Detect which cell encompasses the target text, then output its (X, Y) center coordinate. 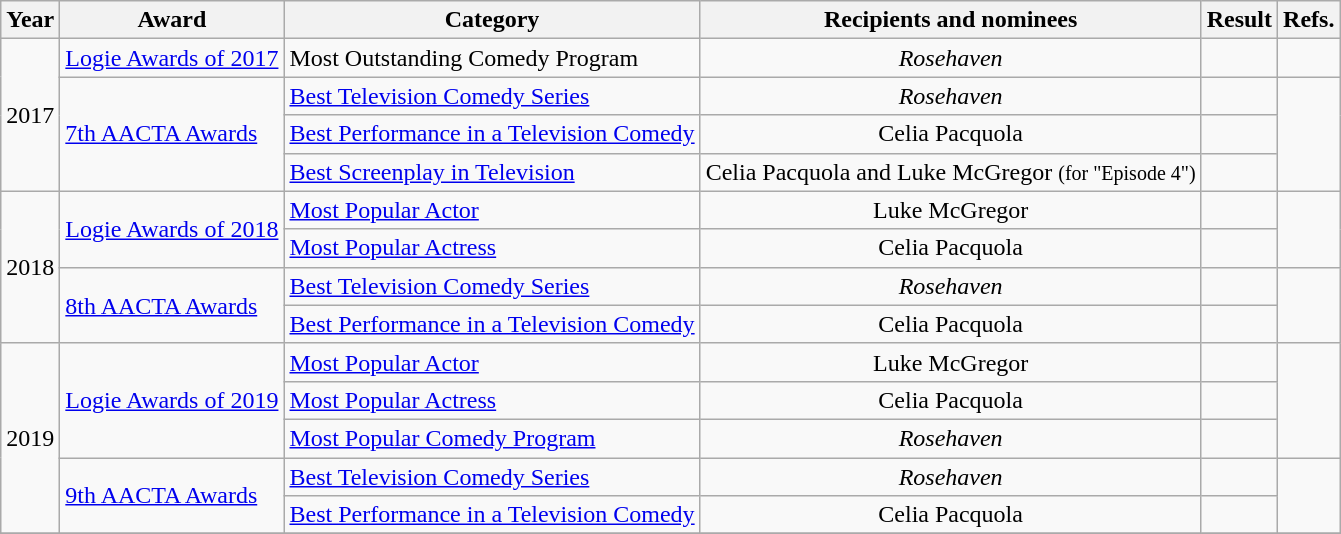
Award (172, 20)
Most Popular Comedy Program (492, 438)
Logie Awards of 2018 (172, 229)
Result (1239, 20)
8th AACTA Awards (172, 305)
9th AACTA Awards (172, 496)
Logie Awards of 2019 (172, 400)
2018 (30, 267)
Most Outstanding Comedy Program (492, 58)
Recipients and nominees (950, 20)
Best Screenplay in Television (492, 172)
Category (492, 20)
Logie Awards of 2017 (172, 58)
7th AACTA Awards (172, 134)
2017 (30, 115)
Year (30, 20)
Celia Pacquola and Luke McGregor (for "Episode 4") (950, 172)
Refs. (1309, 20)
2019 (30, 438)
